Search for the cell housing the specified text and yield its (X, Y) center coordinate. 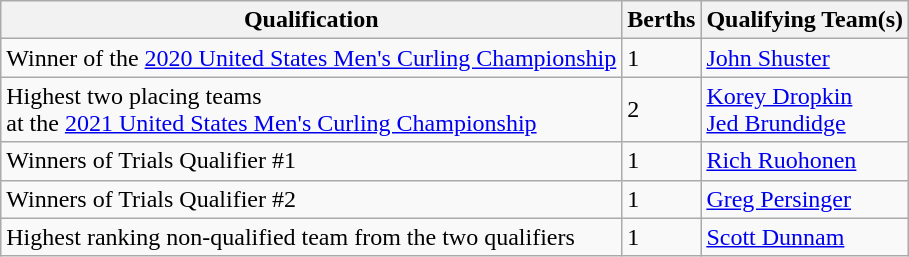
Highest ranking non-qualified team from the two qualifiers (312, 237)
Korey Dropkin Jed Brundidge (805, 110)
Rich Ruohonen (805, 161)
Winner of the 2020 United States Men's Curling Championship (312, 58)
John Shuster (805, 58)
Winners of Trials Qualifier #2 (312, 199)
Greg Persinger (805, 199)
Highest two placing teams at the 2021 United States Men's Curling Championship (312, 110)
Scott Dunnam (805, 237)
Winners of Trials Qualifier #1 (312, 161)
2 (662, 110)
Qualifying Team(s) (805, 20)
Berths (662, 20)
Qualification (312, 20)
